Capture the cell that displays the provided text and extract its (X, Y) central coordinate. 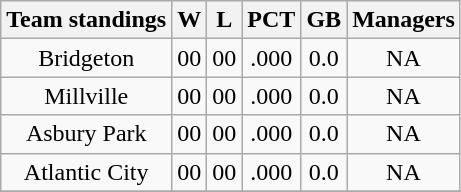
Atlantic City (86, 172)
Managers (404, 20)
GB (324, 20)
L (224, 20)
Asbury Park (86, 134)
Millville (86, 96)
Bridgeton (86, 58)
PCT (272, 20)
Team standings (86, 20)
W (190, 20)
